Capture the cell that displays the provided text and extract its (x, y) central coordinate. 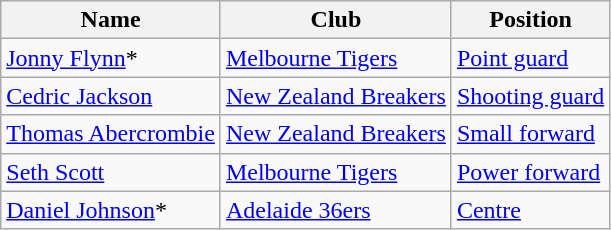
Jonny Flynn* (111, 58)
Cedric Jackson (111, 96)
Position (530, 20)
Small forward (530, 134)
Centre (530, 210)
Thomas Abercrombie (111, 134)
Daniel Johnson* (111, 210)
Name (111, 20)
Club (336, 20)
Adelaide 36ers (336, 210)
Seth Scott (111, 172)
Point guard (530, 58)
Power forward (530, 172)
Shooting guard (530, 96)
